Locate the cell with the specified text and output its [x, y] center coordinate. 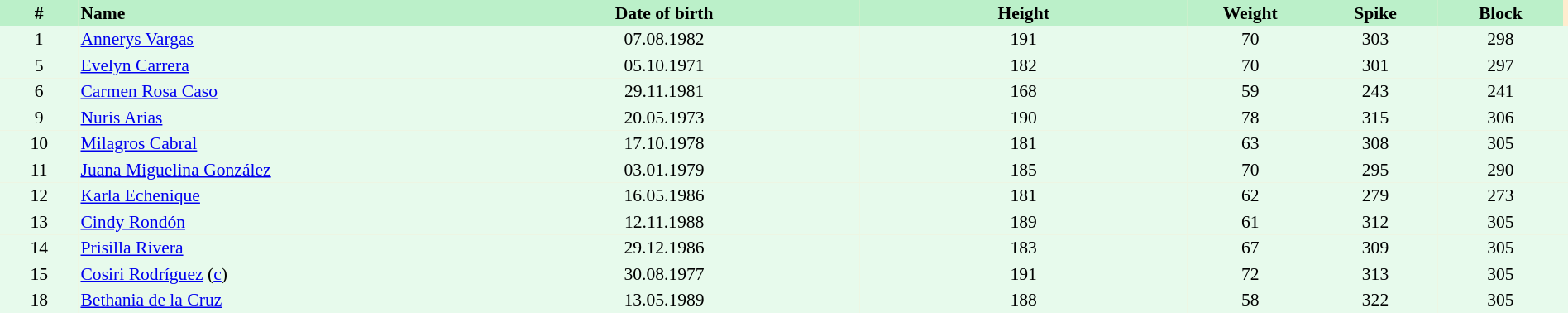
Bethania de la Cruz [273, 300]
15 [39, 274]
309 [1374, 248]
67 [1250, 248]
298 [1500, 40]
312 [1374, 222]
61 [1250, 222]
Weight [1250, 13]
14 [39, 248]
29.12.1986 [664, 248]
Juana Miguelina González [273, 170]
07.08.1982 [664, 40]
10 [39, 144]
18 [39, 300]
Prisilla Rivera [273, 248]
12.11.1988 [664, 222]
308 [1374, 144]
03.01.1979 [664, 170]
Karla Echenique [273, 195]
6 [39, 91]
5 [39, 65]
Nuris Arias [273, 118]
313 [1374, 274]
Date of birth [664, 13]
58 [1250, 300]
168 [1024, 91]
295 [1374, 170]
Cindy Rondón [273, 222]
12 [39, 195]
Milagros Cabral [273, 144]
11 [39, 170]
Name [273, 13]
16.05.1986 [664, 195]
182 [1024, 65]
62 [1250, 195]
279 [1374, 195]
1 [39, 40]
20.05.1973 [664, 118]
Cosiri Rodríguez (c) [273, 274]
17.10.1978 [664, 144]
Annerys Vargas [273, 40]
301 [1374, 65]
9 [39, 118]
241 [1500, 91]
29.11.1981 [664, 91]
273 [1500, 195]
# [39, 13]
72 [1250, 274]
59 [1250, 91]
188 [1024, 300]
05.10.1971 [664, 65]
13.05.1989 [664, 300]
303 [1374, 40]
183 [1024, 248]
297 [1500, 65]
63 [1250, 144]
243 [1374, 91]
315 [1374, 118]
290 [1500, 170]
Block [1500, 13]
306 [1500, 118]
Height [1024, 13]
190 [1024, 118]
Evelyn Carrera [273, 65]
322 [1374, 300]
78 [1250, 118]
185 [1024, 170]
Spike [1374, 13]
Carmen Rosa Caso [273, 91]
13 [39, 222]
189 [1024, 222]
30.08.1977 [664, 274]
